Locate the cell with the specified text and output its (x, y) center coordinate. 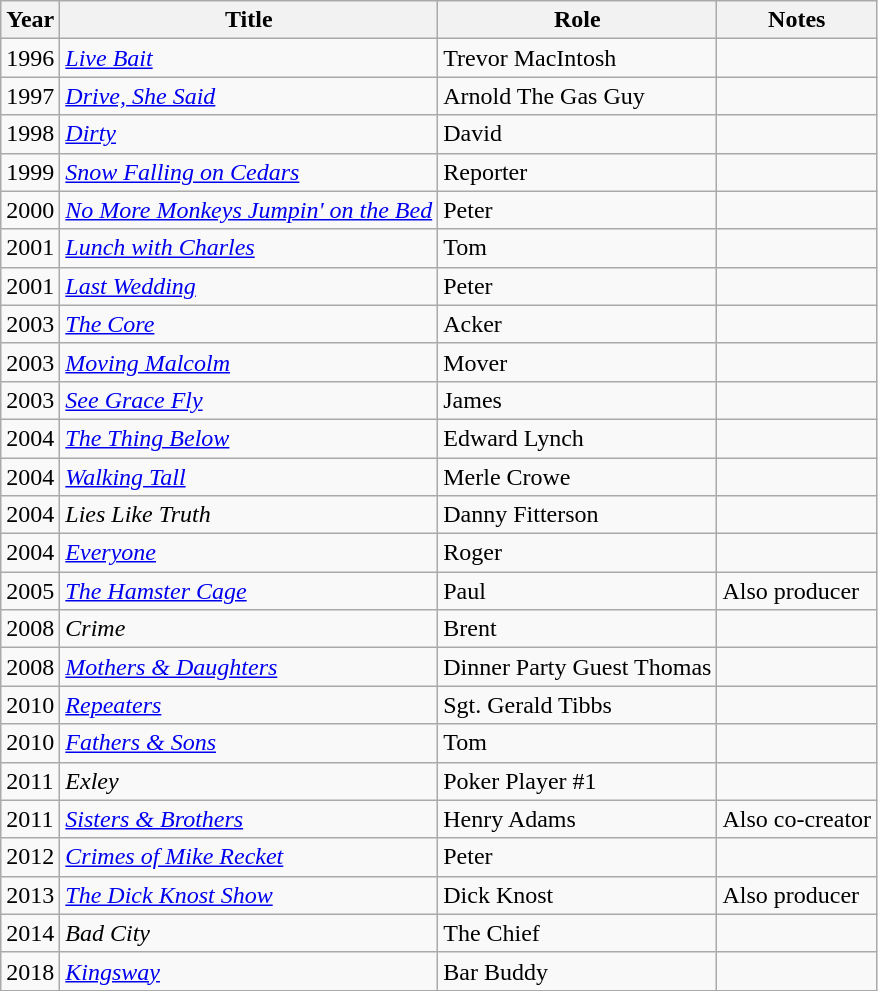
Fathers & Sons (249, 743)
Poker Player #1 (578, 781)
The Core (249, 324)
Also co-creator (797, 819)
The Thing Below (249, 438)
Notes (797, 20)
2005 (30, 591)
Lunch with Charles (249, 248)
Year (30, 20)
Dinner Party Guest Thomas (578, 667)
Snow Falling on Cedars (249, 172)
The Hamster Cage (249, 591)
Arnold The Gas Guy (578, 96)
Lies Like Truth (249, 515)
Dick Knost (578, 895)
Everyone (249, 553)
2018 (30, 971)
Last Wedding (249, 286)
Crimes of Mike Recket (249, 857)
Edward Lynch (578, 438)
Paul (578, 591)
David (578, 134)
Danny Fitterson (578, 515)
2014 (30, 933)
1996 (30, 58)
Bar Buddy (578, 971)
2012 (30, 857)
1999 (30, 172)
Roger (578, 553)
James (578, 400)
The Chief (578, 933)
Mover (578, 362)
Sgt. Gerald Tibbs (578, 705)
Moving Malcolm (249, 362)
See Grace Fly (249, 400)
Live Bait (249, 58)
Role (578, 20)
Repeaters (249, 705)
Merle Crowe (578, 477)
The Dick Knost Show (249, 895)
1998 (30, 134)
Crime (249, 629)
Bad City (249, 933)
Kingsway (249, 971)
Mothers & Daughters (249, 667)
Henry Adams (578, 819)
Walking Tall (249, 477)
2000 (30, 210)
Acker (578, 324)
Dirty (249, 134)
Title (249, 20)
Brent (578, 629)
Drive, She Said (249, 96)
2013 (30, 895)
No More Monkeys Jumpin' on the Bed (249, 210)
Exley (249, 781)
1997 (30, 96)
Trevor MacIntosh (578, 58)
Sisters & Brothers (249, 819)
Reporter (578, 172)
